Determine the (X, Y) coordinate at the center of the cell enclosing the given text.  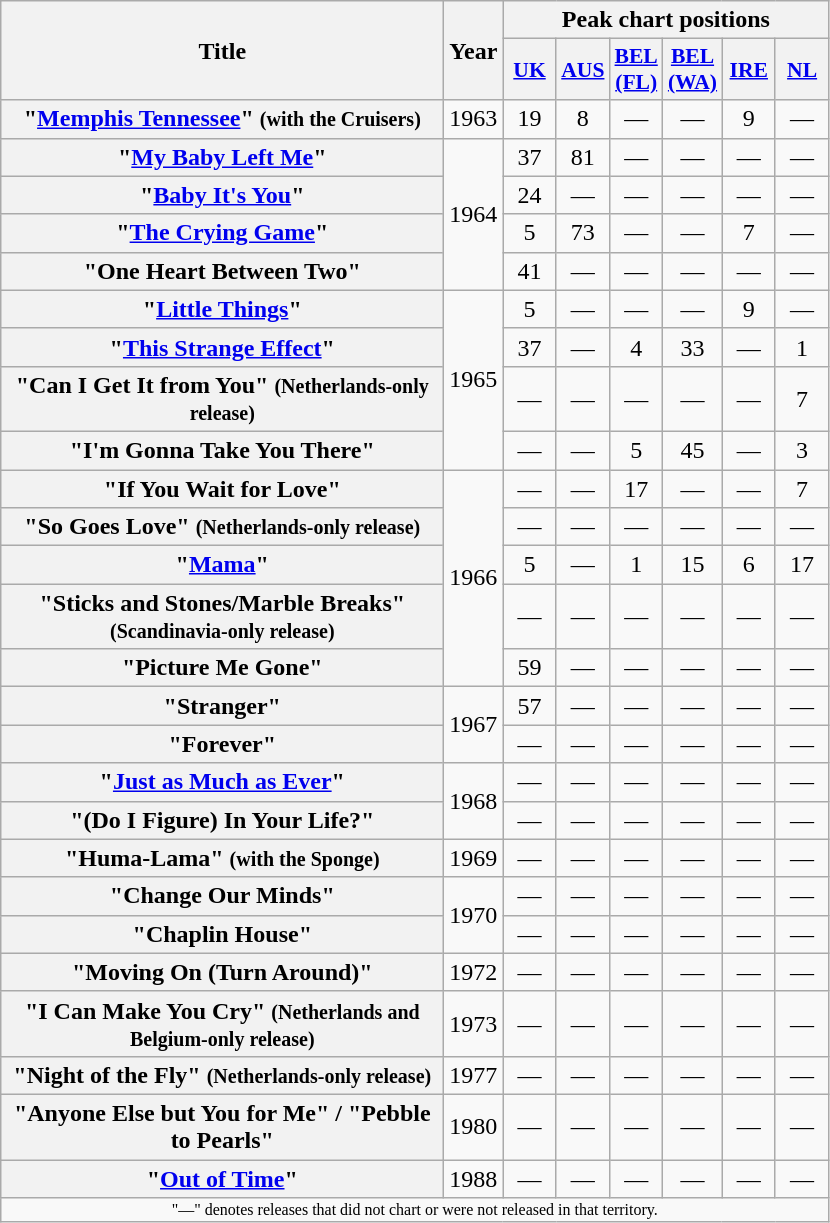
33 (692, 347)
24 (530, 195)
IRE (748, 70)
"Out of Time" (222, 1179)
1969 (474, 858)
81 (582, 157)
BEL (FL) (636, 70)
1980 (474, 1126)
"Forever" (222, 744)
Year (474, 50)
"My Baby Left Me" (222, 157)
41 (530, 271)
15 (692, 565)
3 (802, 450)
"Night of the Fly" (Netherlands-only release) (222, 1075)
"I'm Gonna Take You There" (222, 450)
1968 (474, 801)
73 (582, 233)
19 (530, 119)
NL (802, 70)
1967 (474, 725)
"Just as Much as Ever" (222, 782)
1972 (474, 972)
"Picture Me Gone" (222, 668)
"Huma-Lama" (with the Sponge) (222, 858)
"Anyone Else but You for Me" / "Pebble to Pearls" (222, 1126)
1970 (474, 915)
"Can I Get It from You" (Netherlands-only release) (222, 398)
6 (748, 565)
"Sticks and Stones/Marble Breaks" (Scandinavia-only release) (222, 616)
1977 (474, 1075)
"Baby It's You" (222, 195)
"One Heart Between Two" (222, 271)
AUS (582, 70)
"Mama" (222, 565)
"Chaplin House" (222, 934)
BEL (WA) (692, 70)
"(Do I Figure) In Your Life?" (222, 820)
"The Crying Game" (222, 233)
"So Goes Love" (Netherlands-only release) (222, 527)
45 (692, 450)
"I Can Make You Cry" (Netherlands and Belgium-only release) (222, 1024)
"—" denotes releases that did not chart or were not released in that territory. (415, 1210)
"Little Things" (222, 309)
57 (530, 706)
"Stranger" (222, 706)
"Moving On (Turn Around)" (222, 972)
1965 (474, 380)
Peak chart positions (666, 20)
1964 (474, 214)
"Change Our Minds" (222, 896)
1966 (474, 578)
1973 (474, 1024)
"If You Wait for Love" (222, 489)
8 (582, 119)
Title (222, 50)
59 (530, 668)
1963 (474, 119)
4 (636, 347)
1988 (474, 1179)
"This Strange Effect" (222, 347)
"Memphis Tennessee" (with the Cruisers) (222, 119)
UK (530, 70)
